Output the [x, y] coordinate of the center of the cell containing the given text.  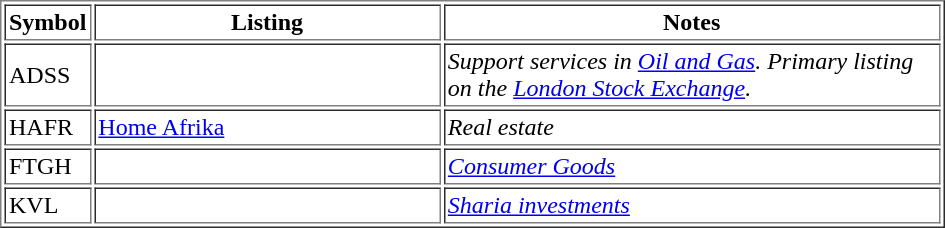
Home Afrika [267, 128]
HAFR [47, 128]
KVL [47, 206]
Sharia investments [691, 206]
Symbol [47, 22]
Real estate [691, 128]
Notes [691, 22]
Consumer Goods [691, 166]
ADSS [47, 76]
Support services in Oil and Gas. Primary listing on the London Stock Exchange. [691, 76]
FTGH [47, 166]
Listing [267, 22]
